Pinpoint the cell where the given text exists, returning its [X, Y] midpoint coordinate. 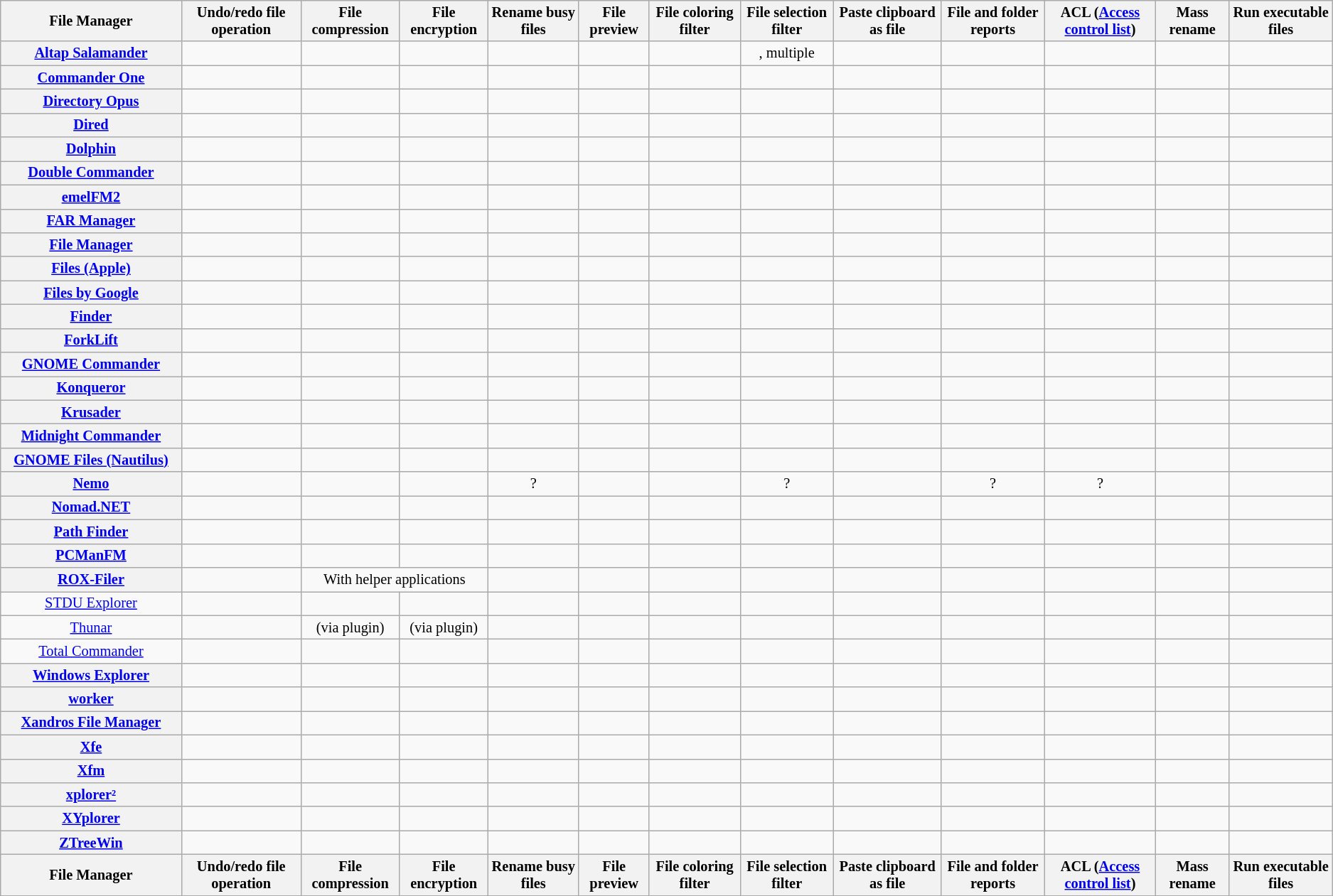
ForkLift [91, 340]
Double Commander [91, 173]
Directory Opus [91, 101]
GNOME Commander [91, 365]
, multiple [786, 53]
Path Finder [91, 531]
Altap Salamander [91, 53]
emelFM2 [91, 197]
With helper applications [394, 579]
Total Commander [91, 651]
Midnight Commander [91, 436]
Files by Google [91, 293]
ZTreeWin [91, 843]
Nomad.NET [91, 507]
worker [91, 699]
Files (Apple) [91, 269]
GNOME Files (Nautilus) [91, 460]
STDU Explorer [91, 603]
Dired [91, 125]
Nemo [91, 484]
Konqueror [91, 388]
Windows Explorer [91, 675]
PCManFM [91, 556]
Xfm [91, 771]
Finder [91, 316]
Dolphin [91, 149]
ROX-Filer [91, 579]
xplorer² [91, 794]
Krusader [91, 412]
Thunar [91, 627]
XYplorer [91, 819]
Xfe [91, 747]
Xandros File Manager [91, 723]
FAR Manager [91, 221]
Commander One [91, 77]
